For the text-containing cell, return its midpoint in [X, Y] coordinate format. 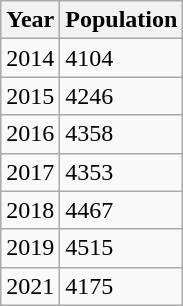
Population [122, 20]
4353 [122, 172]
2019 [30, 248]
4358 [122, 134]
4515 [122, 248]
2015 [30, 96]
4246 [122, 96]
4104 [122, 58]
2017 [30, 172]
4175 [122, 286]
2014 [30, 58]
Year [30, 20]
2016 [30, 134]
2021 [30, 286]
2018 [30, 210]
4467 [122, 210]
